Return (X, Y) of the center of cell containing provided text 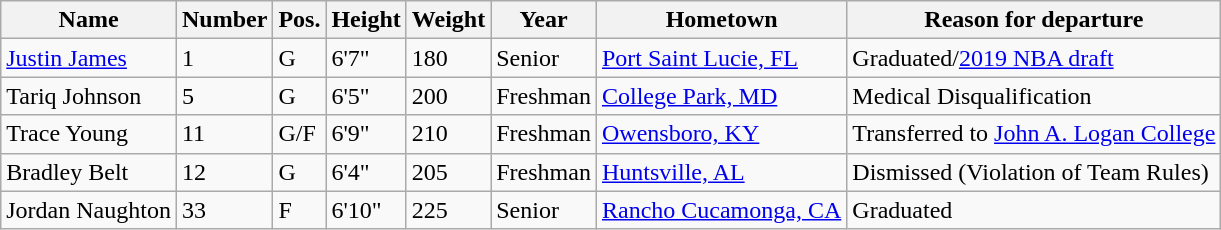
Reason for departure (1034, 20)
Owensboro, KY (721, 134)
Trace Young (89, 134)
225 (448, 210)
Pos. (300, 20)
Tariq Johnson (89, 96)
Weight (448, 20)
Hometown (721, 20)
5 (224, 96)
Port Saint Lucie, FL (721, 58)
G/F (300, 134)
Huntsville, AL (721, 172)
210 (448, 134)
Medical Disqualification (1034, 96)
205 (448, 172)
Graduated (1034, 210)
6'5" (366, 96)
6'7" (366, 58)
Height (366, 20)
Number (224, 20)
6'9" (366, 134)
6'10" (366, 210)
6'4" (366, 172)
Transferred to John A. Logan College (1034, 134)
Name (89, 20)
F (300, 210)
Dismissed (Violation of Team Rules) (1034, 172)
Graduated/2019 NBA draft (1034, 58)
12 (224, 172)
College Park, MD (721, 96)
Justin James (89, 58)
11 (224, 134)
Year (544, 20)
200 (448, 96)
Rancho Cucamonga, CA (721, 210)
33 (224, 210)
1 (224, 58)
180 (448, 58)
Bradley Belt (89, 172)
Jordan Naughton (89, 210)
